Find where the given text appears and provide that cell's center as [x, y] coordinate. 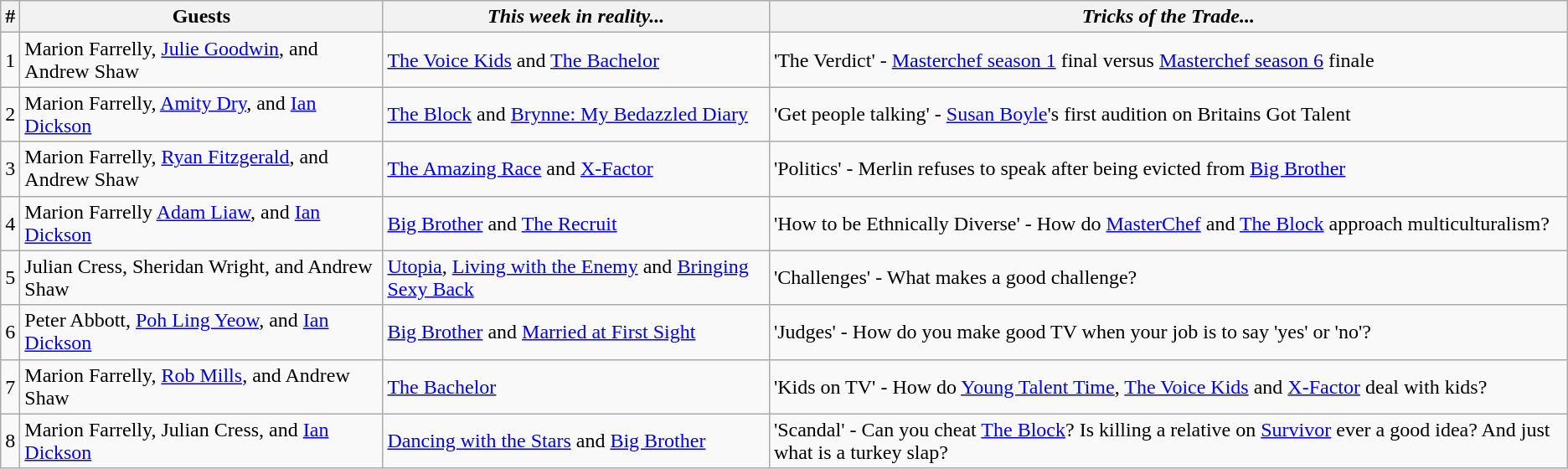
Marion Farrelly, Amity Dry, and Ian Dickson [201, 114]
'Kids on TV' - How do Young Talent Time, The Voice Kids and X-Factor deal with kids? [1168, 387]
'Challenges' - What makes a good challenge? [1168, 278]
The Block and Brynne: My Bedazzled Diary [576, 114]
Peter Abbott, Poh Ling Yeow, and Ian Dickson [201, 332]
Marion Farrelly, Rob Mills, and Andrew Shaw [201, 387]
8 [10, 441]
Big Brother and Married at First Sight [576, 332]
The Voice Kids and The Bachelor [576, 60]
# [10, 17]
'Get people talking' - Susan Boyle's first audition on Britains Got Talent [1168, 114]
The Amazing Race and X-Factor [576, 169]
Dancing with the Stars and Big Brother [576, 441]
This week in reality... [576, 17]
Marion Farrelly Adam Liaw, and Ian Dickson [201, 223]
'Politics' - Merlin refuses to speak after being evicted from Big Brother [1168, 169]
'Judges' - How do you make good TV when your job is to say 'yes' or 'no'? [1168, 332]
Marion Farrelly, Julian Cress, and Ian Dickson [201, 441]
The Bachelor [576, 387]
'How to be Ethnically Diverse' - How do MasterChef and The Block approach multiculturalism? [1168, 223]
1 [10, 60]
Marion Farrelly, Ryan Fitzgerald, and Andrew Shaw [201, 169]
Guests [201, 17]
4 [10, 223]
3 [10, 169]
7 [10, 387]
6 [10, 332]
Big Brother and The Recruit [576, 223]
Utopia, Living with the Enemy and Bringing Sexy Back [576, 278]
5 [10, 278]
Marion Farrelly, Julie Goodwin, and Andrew Shaw [201, 60]
Julian Cress, Sheridan Wright, and Andrew Shaw [201, 278]
'The Verdict' - Masterchef season 1 final versus Masterchef season 6 finale [1168, 60]
Tricks of the Trade... [1168, 17]
2 [10, 114]
'Scandal' - Can you cheat The Block? Is killing a relative on Survivor ever a good idea? And just what is a turkey slap? [1168, 441]
